Search for the cell housing the specified text and yield its [x, y] center coordinate. 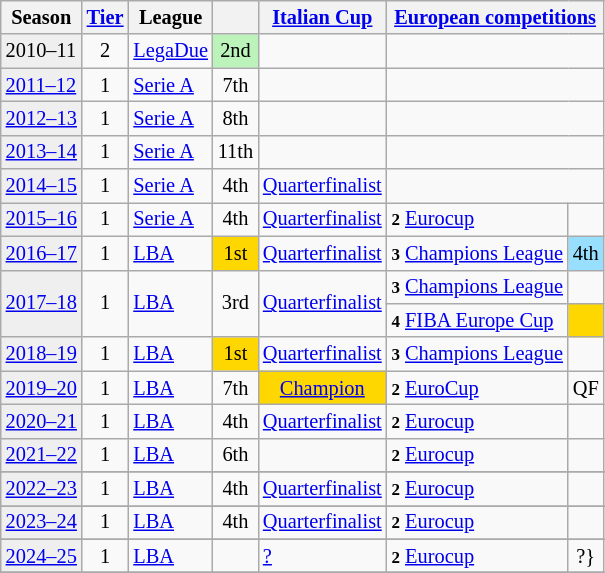
?} [586, 556]
11th [236, 152]
2010–11 [42, 51]
QF [586, 388]
4 FIBA Europe Cup [478, 320]
8th [236, 118]
6th [236, 455]
2012–13 [42, 118]
2019–20 [42, 388]
Italian Cup [322, 17]
2nd [236, 51]
2016–17 [42, 253]
2023–24 [42, 522]
2013–14 [42, 152]
2024–25 [42, 556]
2022–23 [42, 489]
Champion [322, 388]
2017–18 [42, 304]
2 EuroCup [478, 388]
2020–21 [42, 421]
European competitions [496, 17]
2 [106, 51]
3rd [236, 304]
LegaDue [170, 51]
2015–16 [42, 219]
League [170, 17]
Season [42, 17]
2018–19 [42, 354]
2021–22 [42, 455]
2011–12 [42, 85]
Tier [106, 17]
2014–15 [42, 186]
? [322, 556]
